Output the [x, y] coordinate of the center of the cell containing the given text.  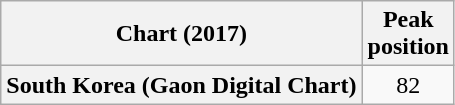
Peakposition [408, 34]
82 [408, 85]
South Korea (Gaon Digital Chart) [182, 85]
Chart (2017) [182, 34]
